Identify which cell holds the provided text, then report its [x, y] central coordinate. 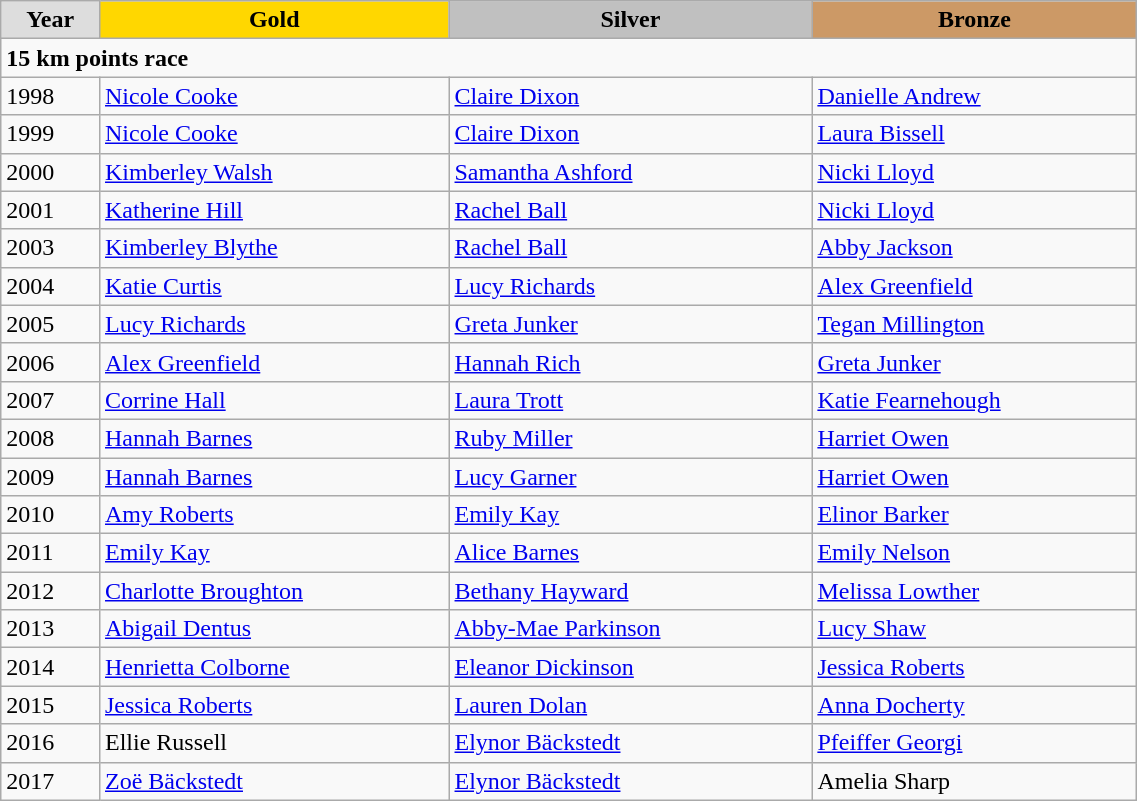
Zoë Bäckstedt [274, 781]
Hannah Rich [630, 362]
2012 [50, 591]
Ellie Russell [274, 743]
2004 [50, 286]
Abigail Dentus [274, 629]
Katie Fearnehough [974, 400]
2017 [50, 781]
Pfeiffer Georgi [974, 743]
Gold [274, 20]
Lucy Shaw [974, 629]
2016 [50, 743]
Amy Roberts [274, 515]
2013 [50, 629]
Anna Docherty [974, 705]
Kimberley Walsh [274, 172]
Danielle Andrew [974, 96]
2003 [50, 248]
2006 [50, 362]
15 km points race [569, 58]
Abby-Mae Parkinson [630, 629]
2014 [50, 667]
Bronze [974, 20]
Corrine Hall [274, 400]
Bethany Hayward [630, 591]
2011 [50, 553]
Lauren Dolan [630, 705]
Henrietta Colborne [274, 667]
Tegan Millington [974, 324]
Elinor Barker [974, 515]
Amelia Sharp [974, 781]
Year [50, 20]
Laura Trott [630, 400]
2001 [50, 210]
Samantha Ashford [630, 172]
Kimberley Blythe [274, 248]
2008 [50, 438]
2010 [50, 515]
Alice Barnes [630, 553]
Charlotte Broughton [274, 591]
Ruby Miller [630, 438]
2005 [50, 324]
Abby Jackson [974, 248]
Silver [630, 20]
1998 [50, 96]
2007 [50, 400]
Eleanor Dickinson [630, 667]
2015 [50, 705]
2009 [50, 477]
Laura Bissell [974, 134]
Katie Curtis [274, 286]
Melissa Lowther [974, 591]
Emily Nelson [974, 553]
Lucy Garner [630, 477]
1999 [50, 134]
2000 [50, 172]
Katherine Hill [274, 210]
